From the cell containing the given text, extract its center point as (x, y) coordinate. 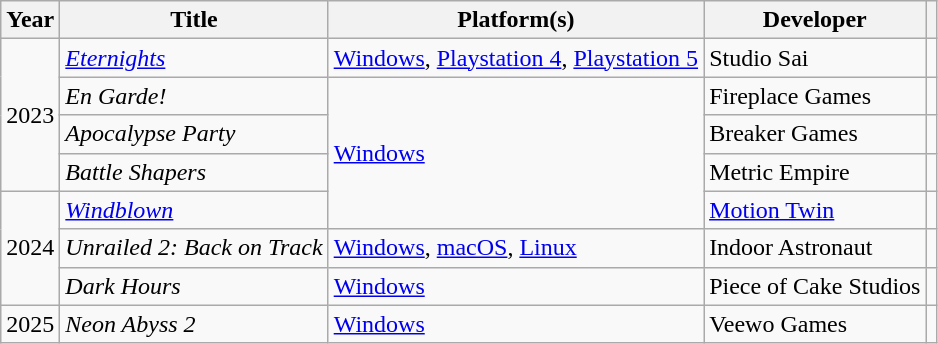
2025 (30, 324)
Developer (815, 20)
Year (30, 20)
Platform(s) (516, 20)
Veewo Games (815, 324)
Eternights (194, 58)
Windblown (194, 210)
Breaker Games (815, 134)
Title (194, 20)
2023 (30, 115)
Dark Hours (194, 286)
En Garde! (194, 96)
Windows, macOS, Linux (516, 248)
Motion Twin (815, 210)
2024 (30, 248)
Neon Abyss 2 (194, 324)
Indoor Astronaut (815, 248)
Fireplace Games (815, 96)
Unrailed 2: Back on Track (194, 248)
Apocalypse Party (194, 134)
Battle Shapers (194, 172)
Piece of Cake Studios (815, 286)
Metric Empire (815, 172)
Studio Sai (815, 58)
Windows, Playstation 4, Playstation 5 (516, 58)
